Find where the given text appears and provide that cell's center as (X, Y) coordinate. 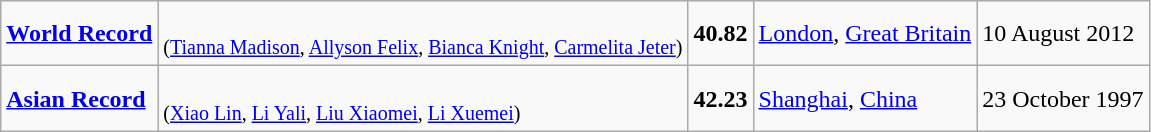
42.23 (720, 98)
Asian Record (80, 98)
10 August 2012 (1063, 34)
Shanghai, China (865, 98)
World Record (80, 34)
40.82 (720, 34)
London, Great Britain (865, 34)
(Tianna Madison, Allyson Felix, Bianca Knight, Carmelita Jeter) (423, 34)
(Xiao Lin, Li Yali, Liu Xiaomei, Li Xuemei) (423, 98)
23 October 1997 (1063, 98)
